Pinpoint the cell where the given text exists, returning its (x, y) midpoint coordinate. 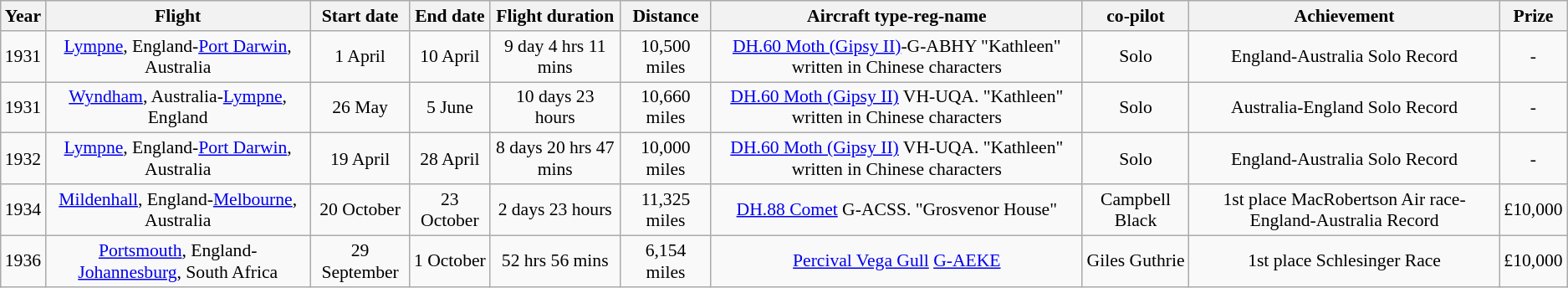
1932 (23, 159)
Mildenhall, England-Melbourne, Australia (177, 209)
1 October (450, 261)
End date (450, 16)
Percival Vega Gull G-AEKE (896, 261)
DH.60 Moth (Gipsy II)-G-ABHY "Kathleen" written in Chinese characters (896, 57)
52 hrs 56 mins (555, 261)
5 June (450, 107)
20 October (360, 209)
1st place MacRobertson Air race-England-Australia Record (1345, 209)
Portsmouth, England-Johannesburg, South Africa (177, 261)
Start date (360, 16)
Distance (666, 16)
Aircraft type-reg-name (896, 16)
26 May (360, 107)
2 days 23 hours (555, 209)
1 April (360, 57)
10,000 miles (666, 159)
19 April (360, 159)
6,154 miles (666, 261)
Campbell Black (1136, 209)
co-pilot (1136, 16)
DH.88 Comet G-ACSS. "Grosvenor House" (896, 209)
1st place Schlesinger Race (1345, 261)
10,500 miles (666, 57)
Achievement (1345, 16)
9 day 4 hrs 11 mins (555, 57)
Prize (1533, 16)
23 October (450, 209)
11,325 miles (666, 209)
10 April (450, 57)
10 days 23 hours (555, 107)
10,660 miles (666, 107)
8 days 20 hrs 47 mins (555, 159)
Flight duration (555, 16)
28 April (450, 159)
Giles Guthrie (1136, 261)
Australia-England Solo Record (1345, 107)
Year (23, 16)
Wyndham, Australia-Lympne, England (177, 107)
1934 (23, 209)
29 September (360, 261)
Flight (177, 16)
1936 (23, 261)
